Detect which cell encompasses the target text, then output its [x, y] center coordinate. 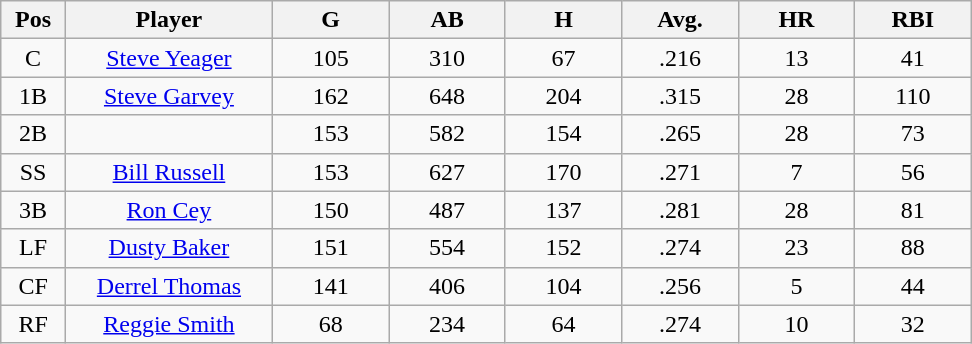
Pos [34, 20]
137 [563, 210]
Reggie Smith [168, 324]
41 [913, 58]
110 [913, 96]
162 [330, 96]
SS [34, 172]
554 [447, 248]
44 [913, 286]
5 [796, 286]
204 [563, 96]
HR [796, 20]
Dusty Baker [168, 248]
170 [563, 172]
.265 [680, 134]
487 [447, 210]
.256 [680, 286]
68 [330, 324]
2B [34, 134]
13 [796, 58]
.216 [680, 58]
Avg. [680, 20]
AB [447, 20]
C [34, 58]
67 [563, 58]
G [330, 20]
648 [447, 96]
LF [34, 248]
Ron Cey [168, 210]
81 [913, 210]
CF [34, 286]
73 [913, 134]
582 [447, 134]
406 [447, 286]
3B [34, 210]
Bill Russell [168, 172]
141 [330, 286]
64 [563, 324]
88 [913, 248]
234 [447, 324]
105 [330, 58]
310 [447, 58]
Steve Garvey [168, 96]
10 [796, 324]
7 [796, 172]
1B [34, 96]
23 [796, 248]
151 [330, 248]
H [563, 20]
56 [913, 172]
Steve Yeager [168, 58]
Derrel Thomas [168, 286]
104 [563, 286]
152 [563, 248]
.271 [680, 172]
154 [563, 134]
.281 [680, 210]
150 [330, 210]
RF [34, 324]
.315 [680, 96]
Player [168, 20]
32 [913, 324]
627 [447, 172]
RBI [913, 20]
